Identify which cell holds the provided text, then report its [X, Y] central coordinate. 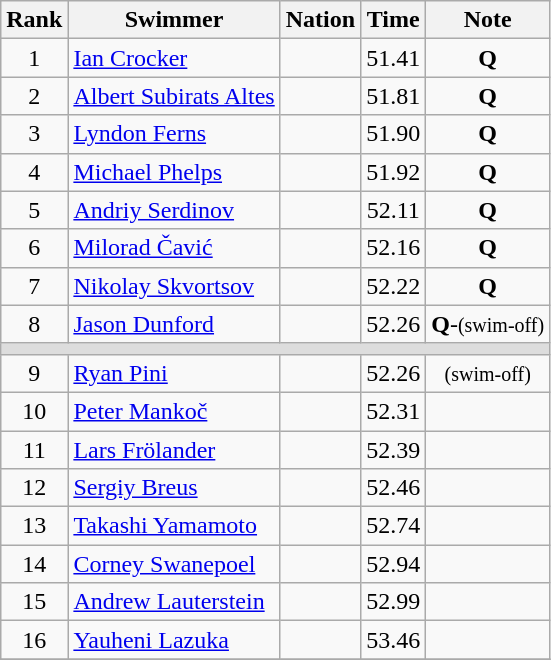
(swim-off) [488, 373]
Jason Dunford [174, 324]
Note [488, 20]
Albert Subirats Altes [174, 96]
16 [34, 640]
11 [34, 449]
52.99 [394, 602]
52.22 [394, 286]
52.11 [394, 210]
Ryan Pini [174, 373]
13 [34, 526]
52.46 [394, 488]
53.46 [394, 640]
Michael Phelps [174, 172]
2 [34, 96]
9 [34, 373]
52.31 [394, 411]
52.94 [394, 564]
3 [34, 134]
Nikolay Skvortsov [174, 286]
Ian Crocker [174, 58]
Nation [320, 20]
51.81 [394, 96]
Peter Mankoč [174, 411]
Andriy Serdinov [174, 210]
Lyndon Ferns [174, 134]
Milorad Čavić [174, 248]
10 [34, 411]
Yauheni Lazuka [174, 640]
Corney Swanepoel [174, 564]
Andrew Lauterstein [174, 602]
15 [34, 602]
52.16 [394, 248]
4 [34, 172]
51.92 [394, 172]
6 [34, 248]
Lars Frölander [174, 449]
Q-(swim-off) [488, 324]
8 [34, 324]
1 [34, 58]
51.90 [394, 134]
14 [34, 564]
Time [394, 20]
Takashi Yamamoto [174, 526]
7 [34, 286]
51.41 [394, 58]
Swimmer [174, 20]
Sergiy Breus [174, 488]
5 [34, 210]
52.39 [394, 449]
52.74 [394, 526]
12 [34, 488]
Rank [34, 20]
